Search for the cell housing the specified text and yield its [X, Y] center coordinate. 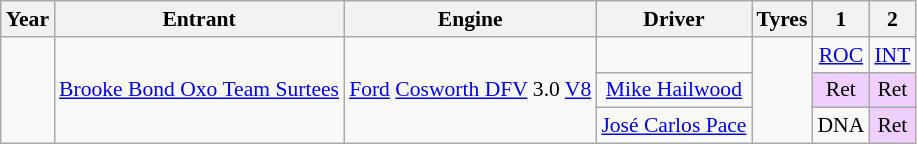
1 [840, 19]
Brooke Bond Oxo Team Surtees [199, 90]
INT [892, 55]
Ford Cosworth DFV 3.0 V8 [470, 90]
Tyres [782, 19]
José Carlos Pace [674, 126]
Engine [470, 19]
2 [892, 19]
Driver [674, 19]
DNA [840, 126]
Entrant [199, 19]
ROC [840, 55]
Mike Hailwood [674, 90]
Year [28, 19]
